Output the (x, y) coordinate of the center of the cell containing the given text.  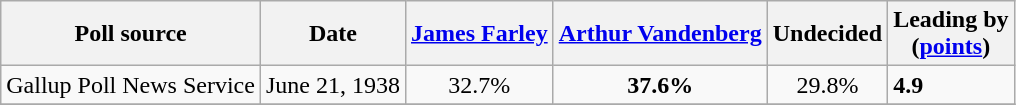
29.8% (827, 85)
Poll source (131, 34)
Arthur Vandenberg (660, 34)
Undecided (827, 34)
Date (332, 34)
32.7% (479, 85)
37.6% (660, 85)
June 21, 1938 (332, 85)
James Farley (479, 34)
4.9 (951, 85)
Gallup Poll News Service (131, 85)
Leading by(points) (951, 34)
